From the cell containing the given text, extract its center point as (X, Y) coordinate. 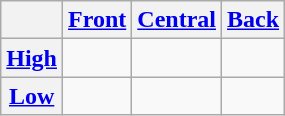
Central (177, 20)
Low (32, 96)
Front (98, 20)
High (32, 58)
Back (254, 20)
